For the text-containing cell, return its midpoint in [x, y] coordinate format. 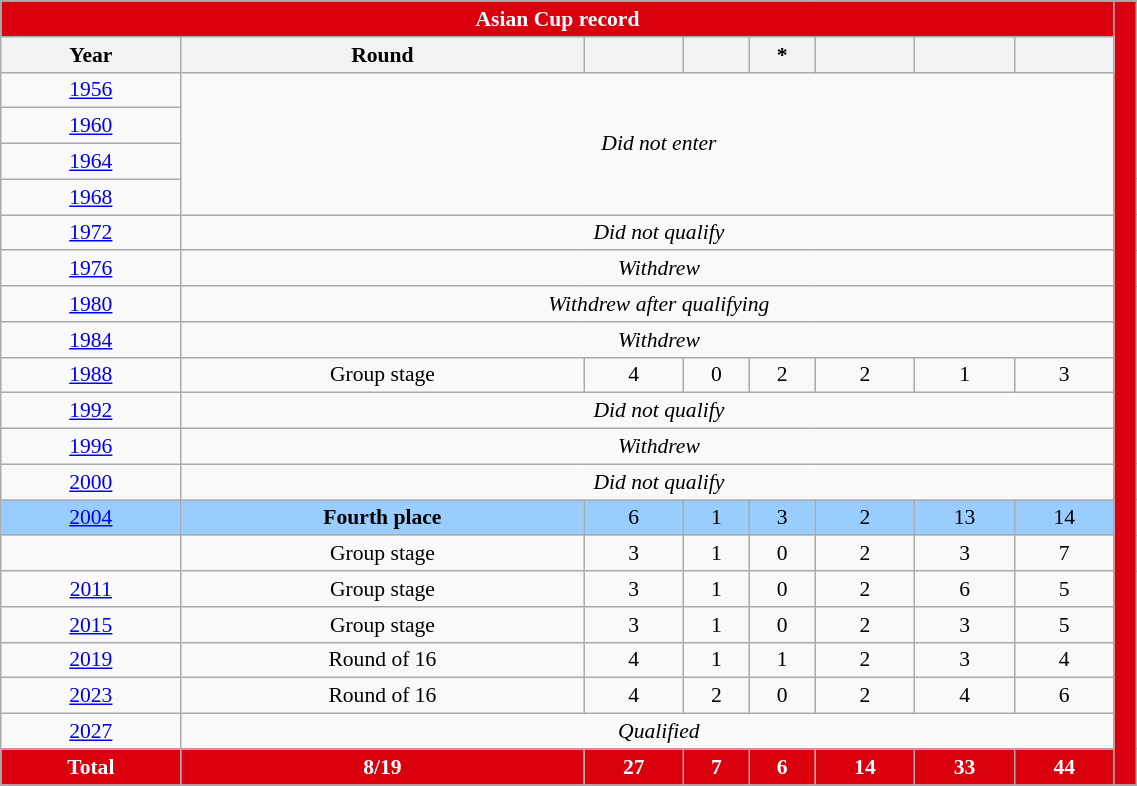
1980 [91, 304]
33 [965, 767]
13 [965, 518]
1996 [91, 447]
Asian Cup record [558, 19]
Qualified [659, 732]
Total [91, 767]
1968 [91, 197]
27 [634, 767]
1972 [91, 233]
Fourth place [382, 518]
1964 [91, 162]
1960 [91, 126]
2015 [91, 625]
1988 [91, 375]
2023 [91, 696]
2019 [91, 660]
1992 [91, 411]
Withdrew after qualifying [659, 304]
Year [91, 55]
2011 [91, 589]
1984 [91, 340]
1976 [91, 269]
Did not enter [659, 143]
2004 [91, 518]
44 [1064, 767]
1956 [91, 90]
2027 [91, 732]
Round [382, 55]
* [782, 55]
8/19 [382, 767]
2000 [91, 482]
